Identify which cell holds the provided text, then report its (X, Y) central coordinate. 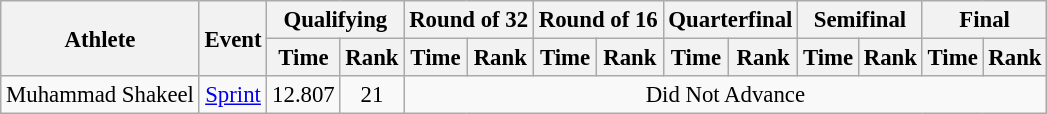
Semifinal (860, 20)
Final (984, 20)
Round of 32 (469, 20)
Quarterfinal (730, 20)
Athlete (100, 38)
Sprint (233, 95)
Round of 16 (598, 20)
12.807 (304, 95)
Muhammad Shakeel (100, 95)
Did Not Advance (726, 95)
Qualifying (336, 20)
Event (233, 38)
21 (372, 95)
